From the cell containing the given text, extract its center point as (x, y) coordinate. 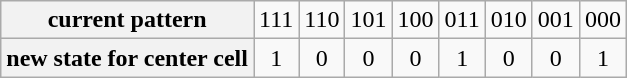
010 (508, 20)
001 (556, 20)
current pattern (128, 20)
111 (276, 20)
000 (602, 20)
101 (368, 20)
110 (322, 20)
new state for center cell (128, 58)
100 (416, 20)
011 (462, 20)
